Detect which cell encompasses the target text, then output its [X, Y] center coordinate. 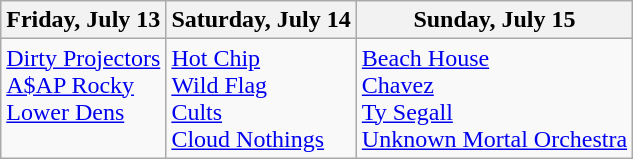
Hot ChipWild FlagCultsCloud Nothings [261, 98]
Friday, July 13 [84, 20]
Saturday, July 14 [261, 20]
Dirty ProjectorsA$AP RockyLower Dens [84, 98]
Beach HouseChavezTy SegallUnknown Mortal Orchestra [494, 98]
Sunday, July 15 [494, 20]
